Return (X, Y) of the center of cell containing provided text 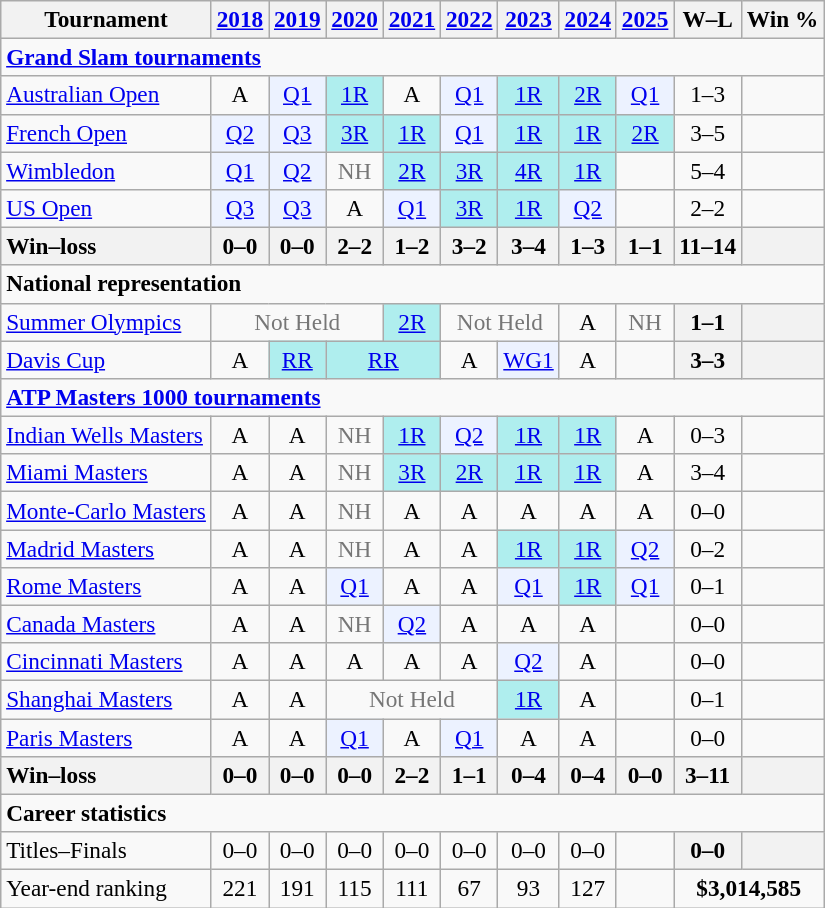
Canada Masters (106, 624)
Wimbledon (106, 170)
Cincinnati Masters (106, 662)
3–3 (708, 359)
US Open (106, 208)
Year-end ranking (106, 888)
Summer Olympics (106, 322)
2018 (240, 19)
2021 (412, 19)
5–4 (708, 170)
221 (240, 888)
W–L (708, 19)
3–2 (470, 246)
Monte-Carlo Masters (106, 510)
Titles–Finals (106, 850)
93 (528, 888)
Miami Masters (106, 473)
Tournament (106, 19)
11–14 (708, 246)
French Open (106, 133)
Rome Masters (106, 586)
Career statistics (412, 813)
3–11 (708, 775)
2019 (298, 19)
67 (470, 888)
2023 (528, 19)
2020 (354, 19)
127 (588, 888)
0–3 (708, 435)
Australian Open (106, 95)
115 (354, 888)
2022 (470, 19)
Paris Masters (106, 737)
3–5 (708, 133)
191 (298, 888)
National representation (412, 284)
2024 (588, 19)
111 (412, 888)
WG1 (528, 359)
ATP Masters 1000 tournaments (412, 397)
1–2 (412, 246)
2025 (644, 19)
Shanghai Masters (106, 699)
Madrid Masters (106, 548)
4R (528, 170)
Grand Slam tournaments (412, 57)
0–2 (708, 548)
Indian Wells Masters (106, 435)
Davis Cup (106, 359)
Win % (782, 19)
$3,014,585 (749, 888)
